Return the (x, y) coordinate for the center point of the cell that contains the specified text.  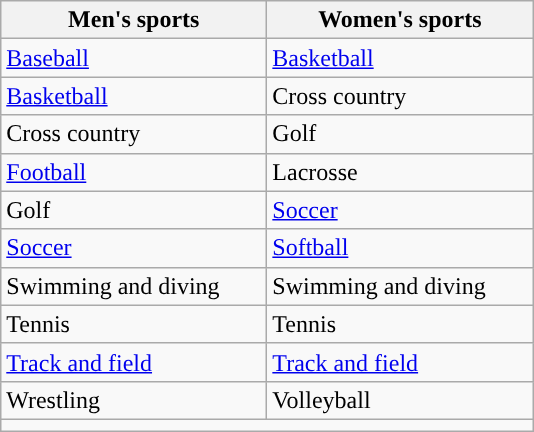
Men's sports (134, 20)
Softball (400, 248)
Volleyball (400, 400)
Wrestling (134, 400)
Women's sports (400, 20)
Lacrosse (400, 172)
Baseball (134, 58)
Football (134, 172)
